Output the [X, Y] coordinate of the center of the cell containing the given text.  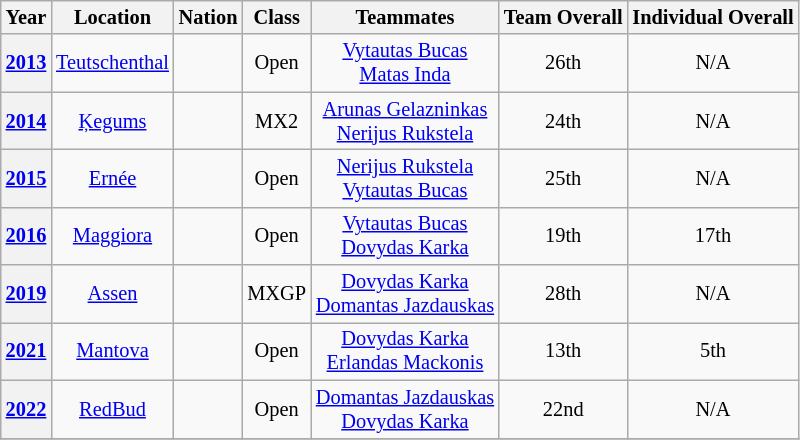
RedBud [112, 409]
Assen [112, 294]
19th [563, 236]
17th [712, 236]
Ķegums [112, 121]
2014 [26, 121]
Mantova [112, 351]
Team Overall [563, 17]
Arunas GelazninkasNerijus Rukstela [405, 121]
Teutschenthal [112, 63]
2013 [26, 63]
Teammates [405, 17]
13th [563, 351]
5th [712, 351]
2015 [26, 178]
25th [563, 178]
Nation [208, 17]
Ernée [112, 178]
MX2 [276, 121]
Maggiora [112, 236]
Nerijus RukstelaVytautas Bucas [405, 178]
Year [26, 17]
2022 [26, 409]
Vytautas BucasDovydas Karka [405, 236]
Dovydas KarkaErlandas Mackonis [405, 351]
28th [563, 294]
2019 [26, 294]
Vytautas BucasMatas Inda [405, 63]
24th [563, 121]
Dovydas KarkaDomantas Jazdauskas [405, 294]
MXGP [276, 294]
2016 [26, 236]
26th [563, 63]
2021 [26, 351]
Domantas JazdauskasDovydas Karka [405, 409]
Individual Overall [712, 17]
22nd [563, 409]
Location [112, 17]
Class [276, 17]
